Capture the cell that displays the provided text and extract its [X, Y] central coordinate. 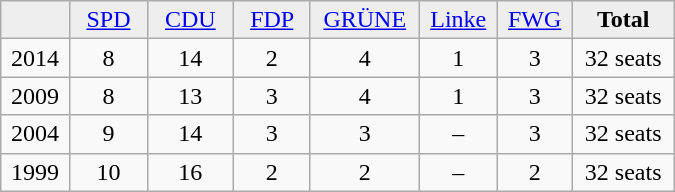
FDP [272, 20]
2014 [36, 58]
SPD [108, 20]
2004 [36, 134]
Linke [458, 20]
GRÜNE [364, 20]
1999 [36, 172]
2009 [36, 96]
CDU [190, 20]
Total [623, 20]
10 [108, 172]
FWG [534, 20]
13 [190, 96]
16 [190, 172]
9 [108, 134]
